Find where the given text appears and provide that cell's center as (x, y) coordinate. 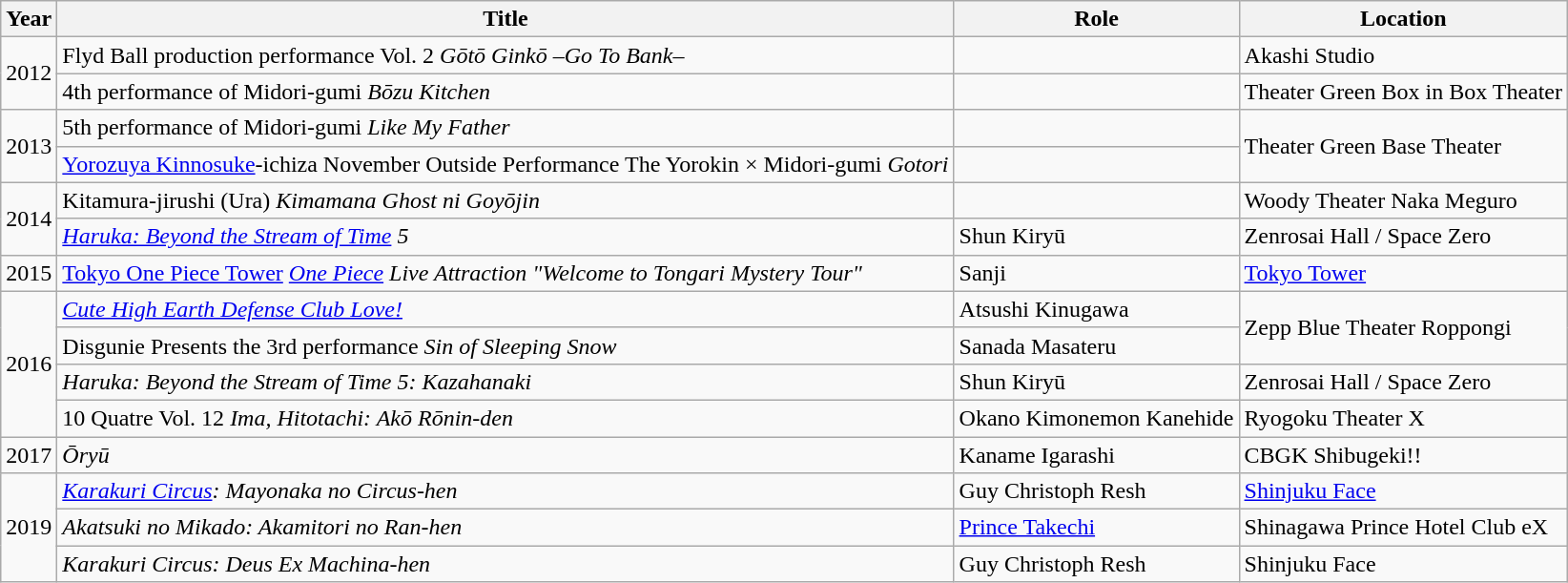
Kaname Igarashi (1097, 455)
5th performance of Midori-gumi Like My Father (505, 128)
Ōryū (505, 455)
Tokyo Tower (1404, 273)
Haruka: Beyond the Stream of Time 5: Kazahanaki (505, 382)
Role (1097, 19)
2012 (29, 73)
Ryogoku Theater X (1404, 418)
Flyd Ball production performance Vol. 2 Gōtō Ginkō –Go To Bank– (505, 55)
Yorozuya Kinnosuke-ichiza November Outside Performance The Yorokin × Midori-gumi Gotori (505, 164)
Kitamura-jirushi (Ura) Kimamana Ghost ni Goyōjin (505, 200)
Shinagawa Prince Hotel Club eX (1404, 528)
Akatsuki no Mikado: Akamitori no Ran-hen (505, 528)
Akashi Studio (1404, 55)
Year (29, 19)
2019 (29, 528)
Haruka: Beyond the Stream of Time 5 (505, 237)
CBGK Shibugeki!! (1404, 455)
2015 (29, 273)
Okano Kimonemon Kanehide (1097, 418)
10 Quatre Vol. 12 Ima, Hitotachi: Akō Rōnin-den (505, 418)
4th performance of Midori-gumi Bōzu Kitchen (505, 92)
Sanji (1097, 273)
Location (1404, 19)
Theater Green Box in Box Theater (1404, 92)
Cute High Earth Defense Club Love! (505, 309)
Title (505, 19)
Zepp Blue Theater Roppongi (1404, 327)
Prince Takechi (1097, 528)
Tokyo One Piece Tower One Piece Live Attraction "Welcome to Tongari Mystery Tour" (505, 273)
Sanada Masateru (1097, 345)
Woody Theater Naka Meguro (1404, 200)
Karakuri Circus: Deus Ex Machina-hen (505, 564)
Disgunie Presents the 3rd performance Sin of Sleeping Snow (505, 345)
2017 (29, 455)
2013 (29, 146)
Karakuri Circus: Mayonaka no Circus-hen (505, 491)
2016 (29, 364)
2014 (29, 219)
Atsushi Kinugawa (1097, 309)
Theater Green Base Theater (1404, 146)
